Find where the given text appears and provide that cell's center as (x, y) coordinate. 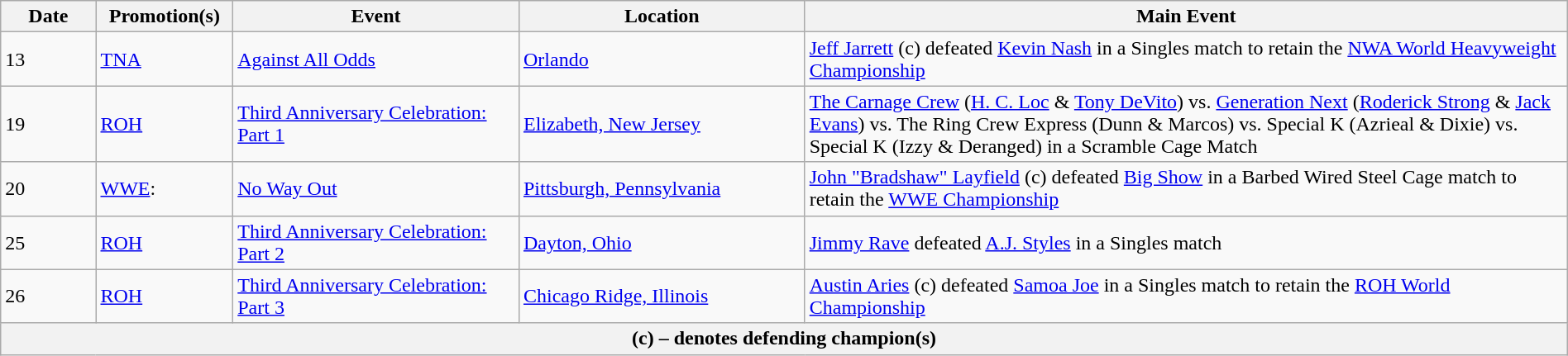
Dayton, Ohio (662, 243)
Third Anniversary Celebration: Part 2 (376, 243)
20 (48, 188)
Main Event (1186, 17)
Chicago Ridge, Illinois (662, 296)
Against All Odds (376, 59)
Pittsburgh, Pennsylvania (662, 188)
Promotion(s) (165, 17)
No Way Out (376, 188)
John "Bradshaw" Layfield (c) defeated Big Show in a Barbed Wired Steel Cage match to retain the WWE Championship (1186, 188)
Austin Aries (c) defeated Samoa Joe in a Singles match to retain the ROH World Championship (1186, 296)
Third Anniversary Celebration: Part 3 (376, 296)
Jeff Jarrett (c) defeated Kevin Nash in a Singles match to retain the NWA World Heavyweight Championship (1186, 59)
25 (48, 243)
13 (48, 59)
Jimmy Rave defeated A.J. Styles in a Singles match (1186, 243)
TNA (165, 59)
Elizabeth, New Jersey (662, 124)
(c) – denotes defending champion(s) (784, 339)
26 (48, 296)
19 (48, 124)
WWE: (165, 188)
Third Anniversary Celebration: Part 1 (376, 124)
Date (48, 17)
Orlando (662, 59)
Location (662, 17)
Event (376, 17)
